Determine the (X, Y) coordinate at the center of the cell enclosing the given text.  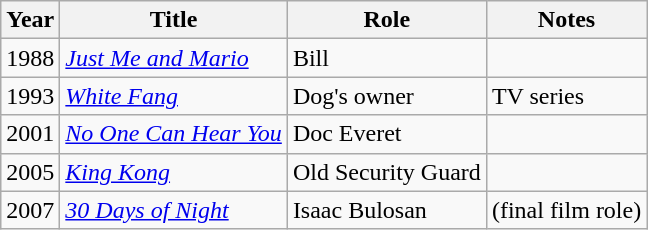
Just Me and Mario (174, 58)
White Fang (174, 96)
1993 (30, 96)
2001 (30, 134)
2007 (30, 210)
Role (386, 20)
2005 (30, 172)
Dog's owner (386, 96)
Isaac Bulosan (386, 210)
Doc Everet (386, 134)
30 Days of Night (174, 210)
Notes (566, 20)
King Kong (174, 172)
TV series (566, 96)
(final film role) (566, 210)
Title (174, 20)
Bill (386, 58)
Old Security Guard (386, 172)
Year (30, 20)
No One Can Hear You (174, 134)
1988 (30, 58)
